Identify which cell holds the provided text, then report its [X, Y] central coordinate. 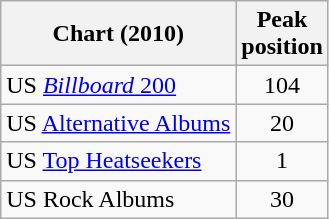
US Alternative Albums [118, 123]
104 [282, 85]
US Top Heatseekers [118, 161]
Peakposition [282, 34]
Chart (2010) [118, 34]
30 [282, 199]
20 [282, 123]
US Rock Albums [118, 199]
1 [282, 161]
US Billboard 200 [118, 85]
